Detect which cell encompasses the target text, then output its (x, y) center coordinate. 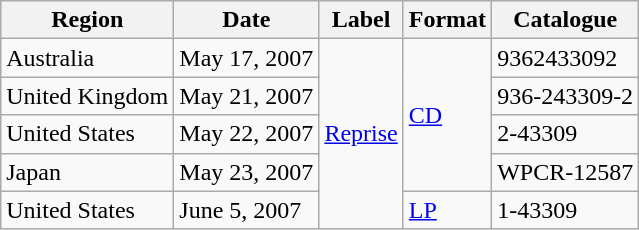
9362433092 (566, 58)
Australia (88, 58)
May 23, 2007 (246, 172)
1-43309 (566, 210)
Catalogue (566, 20)
Region (88, 20)
WPCR-12587 (566, 172)
CD (447, 115)
May 17, 2007 (246, 58)
June 5, 2007 (246, 210)
United Kingdom (88, 96)
Format (447, 20)
Label (361, 20)
Reprise (361, 134)
Japan (88, 172)
Date (246, 20)
936-243309-2 (566, 96)
May 22, 2007 (246, 134)
LP (447, 210)
May 21, 2007 (246, 96)
2-43309 (566, 134)
